Determine the (X, Y) coordinate at the center of the cell enclosing the given text.  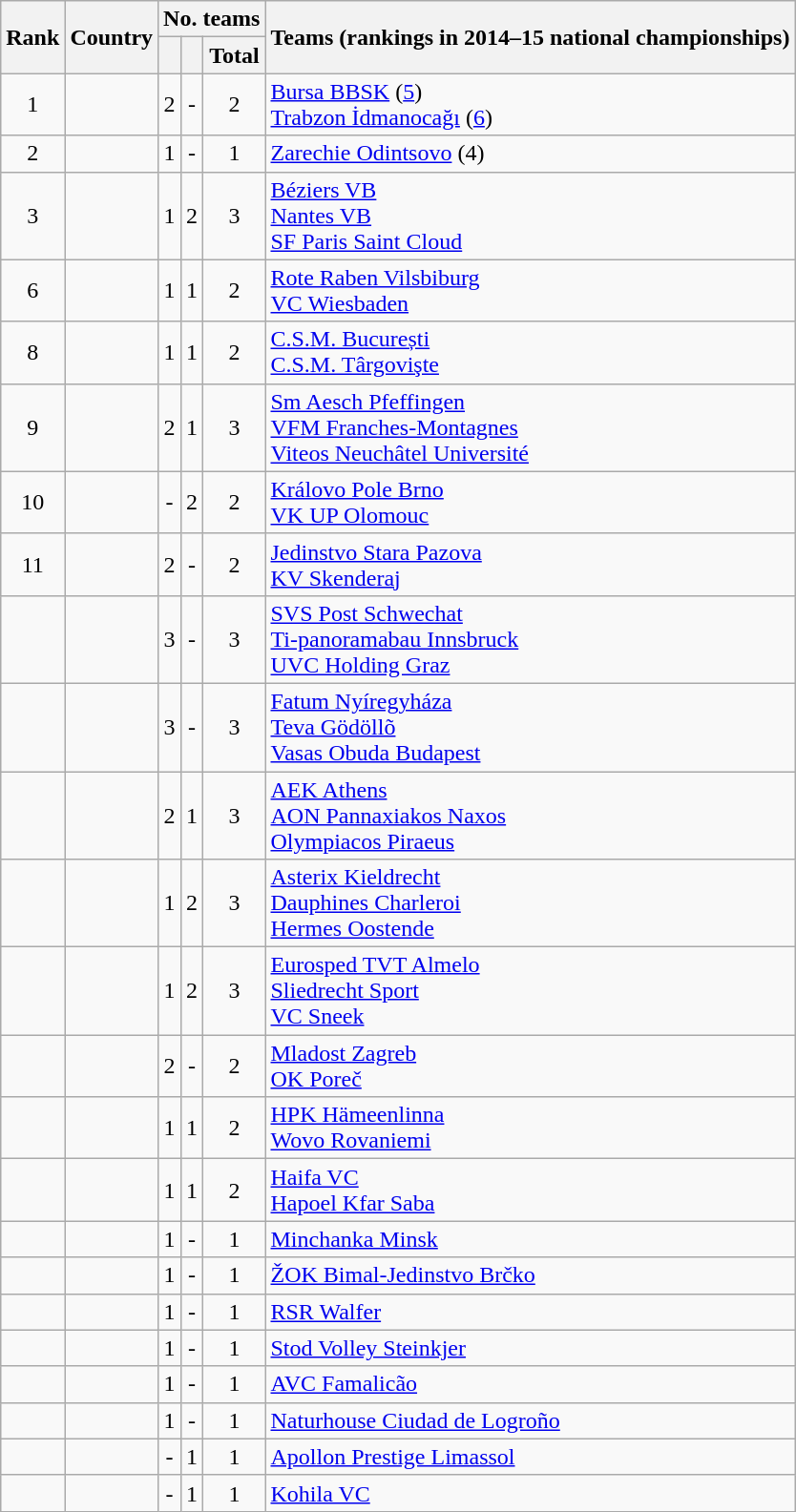
RSR Walfer (531, 1312)
HPK Hämeenlinna Wovo Rovaniemi (531, 1128)
11 (32, 565)
Asterix Kieldrecht Dauphines Charleroi Hermes Oostende (531, 903)
8 (32, 353)
Apollon Prestige Limassol (531, 1457)
Mladost Zagreb OK Poreč (531, 1067)
Rote Raben Vilsbiburg VC Wiesbaden (531, 290)
Eurosped TVT Almelo Sliedrecht Sport VC Sneek (531, 991)
No. teams (212, 19)
Bursa BBSK (5) Trabzon İdmanocağı (6) (531, 105)
Naturhouse Ciudad de Logroño (531, 1420)
ŽOK Bimal-Jedinstvo Brčko (531, 1275)
SVS Post Schwechat Ti-panoramabau Innsbruck UVC Holding Graz (531, 639)
Sm Aesch Pfeffingen VFM Franches-Montagnes Viteos Neuchâtel Université (531, 427)
AEK Athens AON Pannaxiakos Naxos Olympiacos Piraeus (531, 815)
9 (32, 427)
6 (32, 290)
C.S.M. București C.S.M. Târgovişte (531, 353)
Jedinstvo Stara Pazova KV Skenderaj (531, 565)
Total (235, 55)
Minchanka Minsk (531, 1239)
Stod Volley Steinkjer (531, 1348)
Zarechie Odintsovo (4) (531, 154)
Fatum Nyíregyháza Teva Gödöllõ Vasas Obuda Budapest (531, 727)
AVC Famalicão (531, 1384)
10 (32, 502)
Teams (rankings in 2014–15 national championships) (531, 37)
Country (112, 37)
Královo Pole Brno VK UP Olomouc (531, 502)
Béziers VB Nantes VB SF Paris Saint Cloud (531, 216)
Haifa VC Hapoel Kfar Saba (531, 1191)
Kohila VC (531, 1493)
Rank (32, 37)
